Output the (x, y) coordinate of the center of the cell containing the given text.  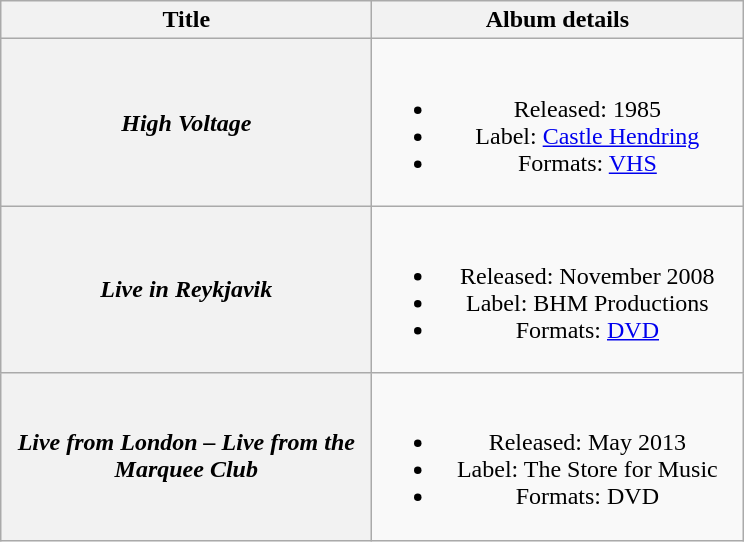
Released: 1985Label: Castle HendringFormats: VHS (558, 122)
Album details (558, 20)
Released: November 2008Label: BHM ProductionsFormats: DVD (558, 290)
Title (186, 20)
Live in Reykjavik (186, 290)
High Voltage (186, 122)
Live from London – Live from the Marquee Club (186, 456)
Released: May 2013Label: The Store for MusicFormats: DVD (558, 456)
